Output the [x, y] coordinate of the center of the cell containing the given text.  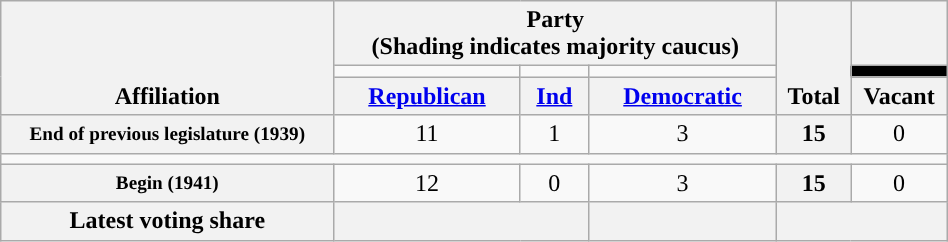
Ind [554, 96]
End of previous legislature (1939) [168, 134]
Party (Shading indicates majority caucus) [556, 34]
Democratic [683, 96]
Begin (1941) [168, 183]
Vacant [899, 96]
1 [554, 134]
12 [427, 183]
11 [427, 134]
Total [814, 58]
Latest voting share [168, 221]
Republican [427, 96]
Affiliation [168, 58]
